Output the (x, y) coordinate of the center of the cell containing the given text.  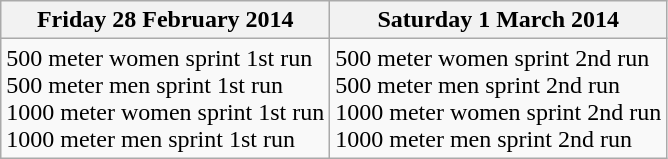
Friday 28 February 2014 (166, 20)
Saturday 1 March 2014 (498, 20)
500 meter women sprint 2nd run 500 meter men sprint 2nd run 1000 meter women sprint 2nd run 1000 meter men sprint 2nd run (498, 98)
500 meter women sprint 1st run 500 meter men sprint 1st run 1000 meter women sprint 1st run 1000 meter men sprint 1st run (166, 98)
